Capture the cell that displays the provided text and extract its (x, y) central coordinate. 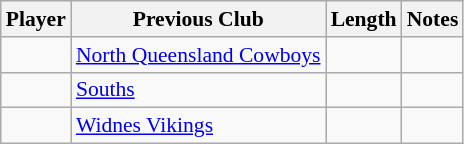
Souths (198, 90)
Widnes Vikings (198, 126)
Notes (433, 19)
Length (364, 19)
Player (36, 19)
Previous Club (198, 19)
North Queensland Cowboys (198, 55)
